Pinpoint the cell where the given text exists, returning its (x, y) midpoint coordinate. 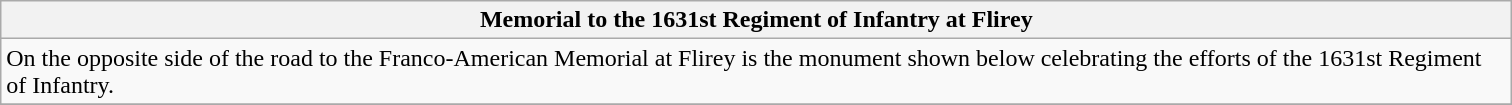
Memorial to the 1631st Regiment of Infantry at Flirey (756, 20)
